Pinpoint the cell where the given text exists, returning its (X, Y) midpoint coordinate. 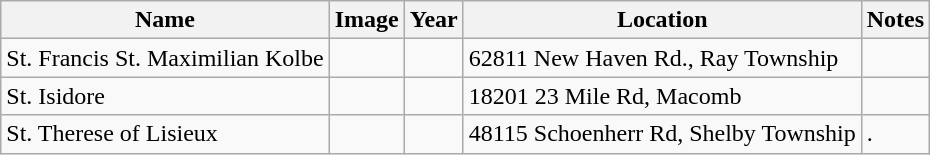
St. Therese of Lisieux (165, 134)
. (895, 134)
48115 Schoenherr Rd, Shelby Township (662, 134)
62811 New Haven Rd., Ray Township (662, 58)
St. Isidore (165, 96)
Location (662, 20)
Notes (895, 20)
Name (165, 20)
Year (434, 20)
Image (366, 20)
18201 23 Mile Rd, Macomb (662, 96)
St. Francis St. Maximilian Kolbe (165, 58)
